Detect which cell encompasses the target text, then output its [x, y] center coordinate. 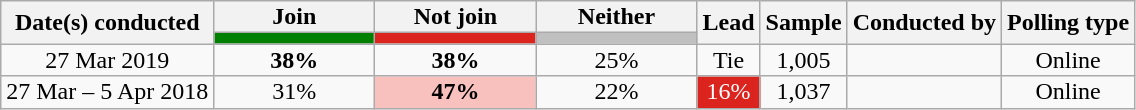
27 Mar – 5 Apr 2018 [108, 92]
Not join [456, 17]
Conducted by [924, 22]
Polling type [1068, 22]
31% [294, 92]
Date(s) conducted [108, 22]
Tie [728, 60]
1,005 [804, 60]
16% [728, 92]
Neither [616, 17]
27 Mar 2019 [108, 60]
Sample [804, 22]
22% [616, 92]
Join [294, 17]
1,037 [804, 92]
25% [616, 60]
47% [456, 92]
Lead [728, 22]
